Scan for the cell matching the given text and deliver its [x, y] coordinate at center. 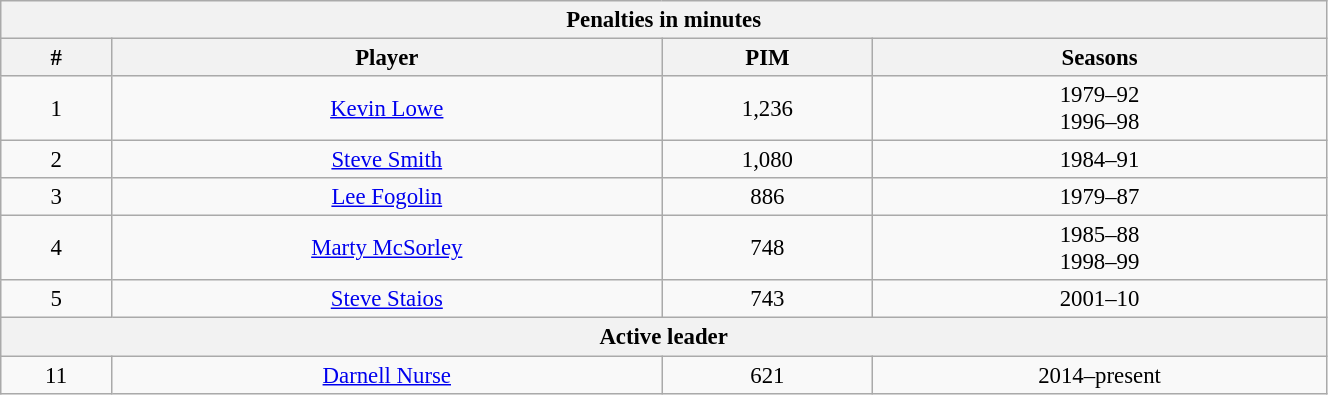
1984–91 [1100, 160]
4 [56, 248]
5 [56, 299]
# [56, 58]
2001–10 [1100, 299]
1979–921996–98 [1100, 108]
Darnell Nurse [386, 375]
PIM [767, 58]
1 [56, 108]
886 [767, 197]
Marty McSorley [386, 248]
11 [56, 375]
Penalties in minutes [664, 20]
743 [767, 299]
Lee Fogolin [386, 197]
1,236 [767, 108]
Kevin Lowe [386, 108]
2014–present [1100, 375]
1,080 [767, 160]
3 [56, 197]
1979–87 [1100, 197]
Steve Smith [386, 160]
1985–881998–99 [1100, 248]
748 [767, 248]
Player [386, 58]
Seasons [1100, 58]
Active leader [664, 337]
2 [56, 160]
621 [767, 375]
Steve Staios [386, 299]
